Capture the cell that displays the provided text and extract its [X, Y] central coordinate. 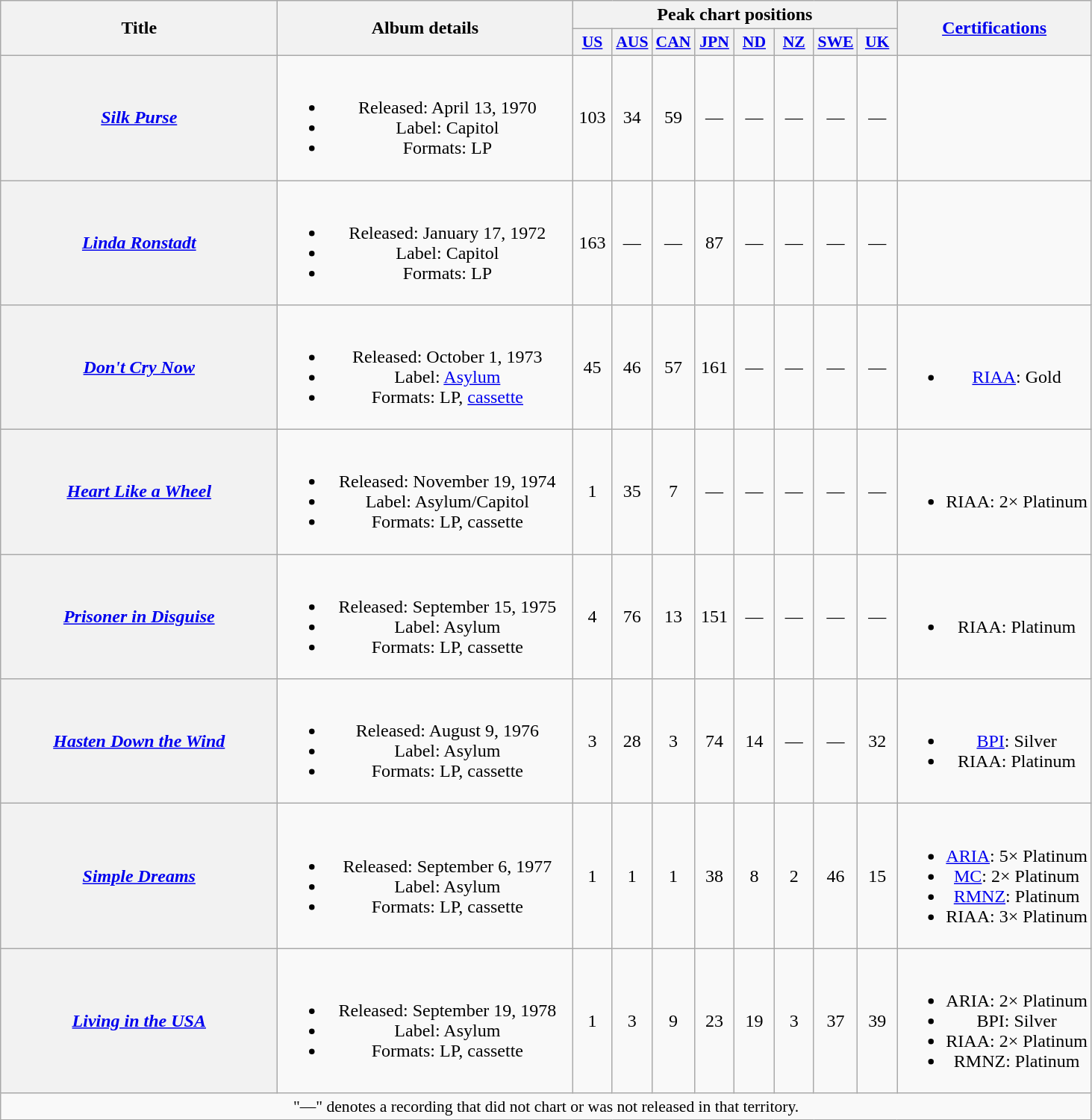
JPN [714, 43]
Don't Cry Now [139, 367]
ARIA: 5× PlatinumMC: 2× PlatinumRMNZ: PlatinumRIAA: 3× Platinum [994, 876]
34 [631, 118]
US [593, 43]
35 [631, 492]
45 [593, 367]
4 [593, 616]
Title [139, 28]
"—" denotes a recording that did not chart or was not released in that territory. [546, 1107]
14 [754, 742]
Peak chart positions [734, 15]
59 [673, 118]
7 [673, 492]
Released: November 19, 1974Label: Asylum/CapitolFormats: LP, cassette [425, 492]
SWE [835, 43]
38 [714, 876]
37 [835, 1021]
161 [714, 367]
151 [714, 616]
Prisoner in Disguise [139, 616]
13 [673, 616]
Simple Dreams [139, 876]
Album details [425, 28]
15 [878, 876]
BPI: SilverRIAA: Platinum [994, 742]
2 [794, 876]
RIAA: Gold [994, 367]
Released: October 1, 1973Label: AsylumFormats: LP, cassette [425, 367]
19 [754, 1021]
Released: September 19, 1978Label: AsylumFormats: LP, cassette [425, 1021]
AUS [631, 43]
Released: September 6, 1977Label: AsylumFormats: LP, cassette [425, 876]
87 [714, 243]
74 [714, 742]
8 [754, 876]
23 [714, 1021]
Linda Ronstadt [139, 243]
Released: August 9, 1976Label: AsylumFormats: LP, cassette [425, 742]
CAN [673, 43]
ND [754, 43]
32 [878, 742]
RIAA: 2× Platinum [994, 492]
76 [631, 616]
ARIA: 2× PlatinumBPI: SilverRIAA: 2× PlatinumRMNZ: Platinum [994, 1021]
57 [673, 367]
Silk Purse [139, 118]
39 [878, 1021]
163 [593, 243]
Hasten Down the Wind [139, 742]
Released: September 15, 1975Label: AsylumFormats: LP, cassette [425, 616]
NZ [794, 43]
Released: April 13, 1970Label: CapitolFormats: LP [425, 118]
9 [673, 1021]
Heart Like a Wheel [139, 492]
UK [878, 43]
103 [593, 118]
RIAA: Platinum [994, 616]
28 [631, 742]
Living in the USA [139, 1021]
Certifications [994, 28]
Released: January 17, 1972Label: CapitolFormats: LP [425, 243]
